For the text-containing cell, return its midpoint in [X, Y] coordinate format. 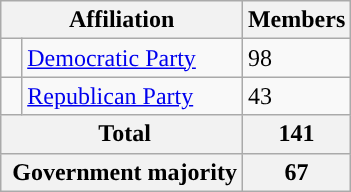
43 [296, 96]
Members [296, 20]
98 [296, 58]
Republican Party [132, 96]
Affiliation [122, 20]
141 [296, 134]
Total [122, 134]
Democratic Party [132, 58]
Government majority [122, 172]
67 [296, 172]
